For the text-containing cell, return its midpoint in (x, y) coordinate format. 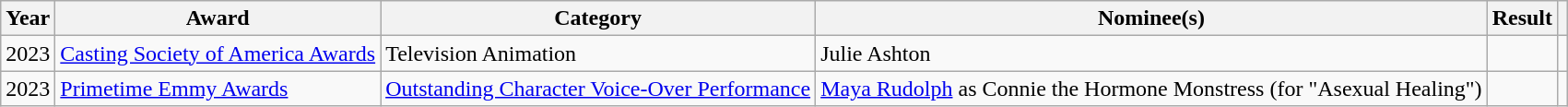
Nominee(s) (1152, 18)
Award (218, 18)
Maya Rudolph as Connie the Hormone Monstress (for "Asexual Healing") (1152, 89)
Outstanding Character Voice-Over Performance (598, 89)
Year (28, 18)
Julie Ashton (1152, 53)
Television Animation (598, 53)
Casting Society of America Awards (218, 53)
Primetime Emmy Awards (218, 89)
Category (598, 18)
Result (1522, 18)
